Detect which cell encompasses the target text, then output its (x, y) center coordinate. 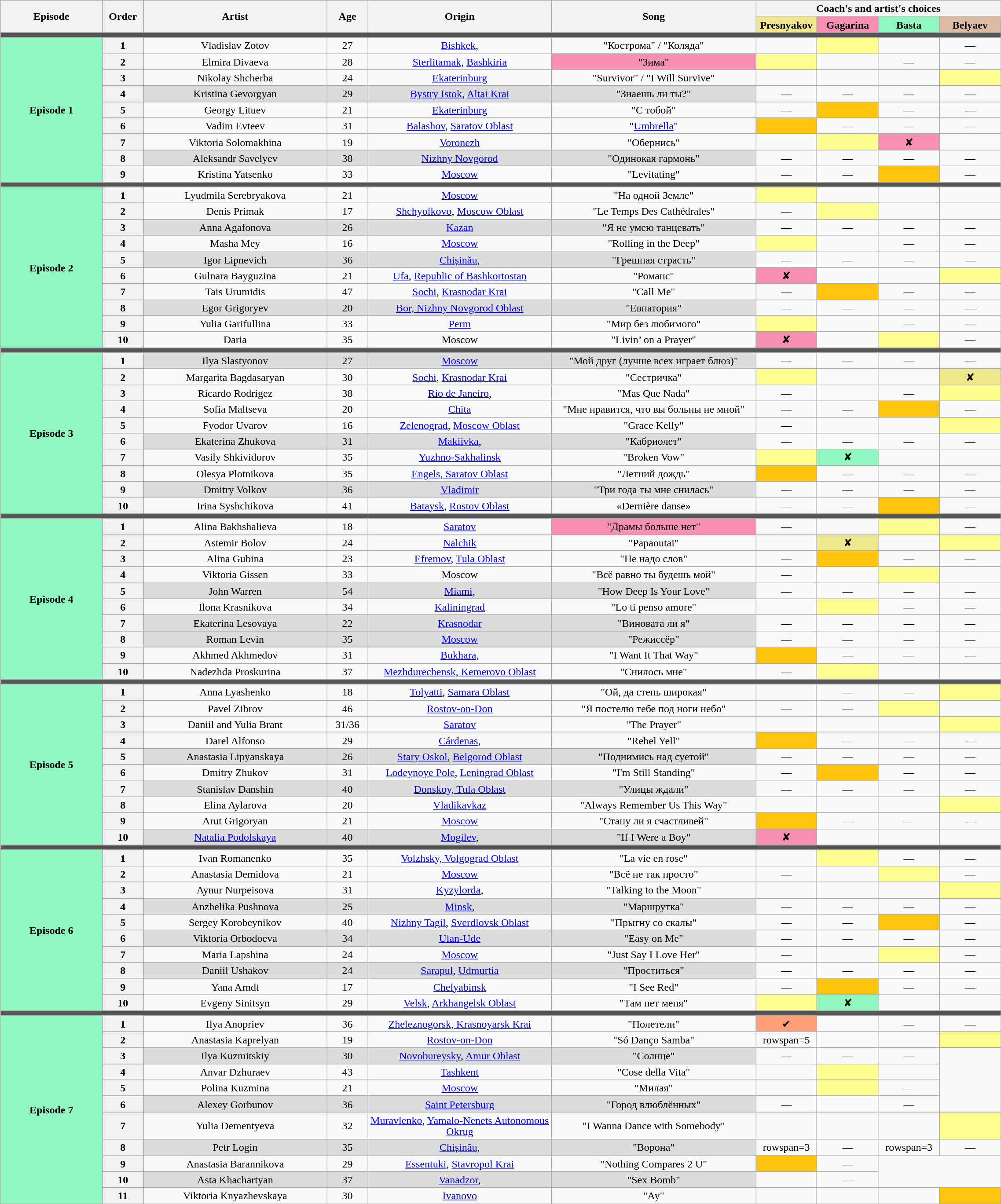
"Не надо слов" (654, 559)
Daniil and Yulia Brant (235, 724)
"Солнце" (654, 1056)
Alina Gubina (235, 559)
"Поднимись над суетой" (654, 757)
25 (348, 906)
Zheleznogorsk, Krasnoyarsk Krai (460, 1023)
Essentuki, Stavropol Krai (460, 1163)
Episode 1 (51, 110)
Episode 5 (51, 765)
"Мой друг (лучше всех играет блюз)" (654, 361)
Anvar Dzhuraev (235, 1072)
Order (123, 17)
Daria (235, 340)
Mogilev, (460, 837)
Anna Lyashenko (235, 692)
Song (654, 17)
Nizhny Novgorod (460, 158)
Bukhara, (460, 655)
"Прыгну со скалы" (654, 922)
Viktoria Gissen (235, 575)
Coach's and artist's choices (878, 9)
Artist (235, 17)
"Грешная страсть" (654, 260)
Tolyatti, Samara Oblast (460, 692)
Episode 2 (51, 267)
Perm (460, 324)
Ivan Romanenko (235, 858)
"Ой, да степь широкая" (654, 692)
Anastasia Demidova (235, 874)
Masha Mey (235, 244)
"Всё равно ты будешь мой" (654, 575)
Volzhsky, Volgograd Oblast (460, 858)
Ricardo Rodrigez (235, 393)
23 (348, 559)
Engels, Saratov Oblast (460, 473)
Arut Grigoryan (235, 821)
Nadezhda Proskurina (235, 671)
Age (348, 17)
Ekaterina Zhukova (235, 442)
"Три года ты мне снилась" (654, 489)
Irina Syshchikova (235, 506)
32 (348, 1126)
Kaliningrad (460, 607)
Astemir Bolov (235, 543)
Origin (460, 17)
Rio de Janeiro, (460, 393)
Chita (460, 409)
Donskoy, Tula Oblast (460, 788)
Vanadzor, (460, 1180)
"Rolling in the Deep" (654, 244)
Nikolay Shcherba (235, 77)
"If I Were a Boy" (654, 837)
Anna Agafonova (235, 227)
"Там нет меня" (654, 1003)
Episode 4 (51, 599)
Bystry Istok, Altai Krai (460, 94)
Lodeynoye Pole, Leningrad Oblast (460, 772)
Vladimir (460, 489)
"Survivor" / "I Will Survive" (654, 77)
Petr Login (235, 1147)
"Papaoutai" (654, 543)
"I Want It That Way" (654, 655)
Miami, (460, 591)
"How Deep Is Your Love" (654, 591)
"Cose della Vita" (654, 1072)
Gulnara Bayguzina (235, 275)
Dmitry Zhukov (235, 772)
Bishkek, (460, 46)
Yana Arndt (235, 986)
Viktoria Knyazhevskaya (235, 1196)
"Романс" (654, 275)
Ekaterina Lesovaya (235, 623)
"I Wanna Dance with Somebody" (654, 1126)
Krasnodar (460, 623)
Natalia Podolskaya (235, 837)
"Драмы больше нет" (654, 526)
Episode 6 (51, 930)
Viktoria Solomakhina (235, 142)
"Виновата ли я" (654, 623)
"Улицы ждали" (654, 788)
41 (348, 506)
Anastasia Lipyanskaya (235, 757)
"Зима" (654, 62)
"Стану ли я счастливей" (654, 821)
"Я постелю тебе под ноги небо" (654, 708)
"Кострома" / "Коляда" (654, 46)
Anzhelika Pushnova (235, 906)
"Lo ti penso amore" (654, 607)
"The Prayer" (654, 724)
Anastasia Barannikova (235, 1163)
Fyodor Uvarov (235, 425)
Gagarina (847, 25)
Vadim Evteev (235, 126)
Voronezh (460, 142)
Episode (51, 17)
"Я не умею танцевать" (654, 227)
"На одной Земле" (654, 195)
Saint Petersburg (460, 1104)
"Снилось мне" (654, 671)
Denis Primak (235, 211)
Kazan (460, 227)
"Le Temps Des Cathédrales" (654, 211)
"Só Danço Samba" (654, 1040)
Cárdenas, (460, 741)
"La vie en rose" (654, 858)
43 (348, 1072)
"Ау" (654, 1196)
Elmira Divaeva (235, 62)
54 (348, 591)
John Warren (235, 591)
"Сестричка" (654, 377)
Episode 3 (51, 433)
Alina Bakhshalieva (235, 526)
"Just Say I Love Her" (654, 955)
Roman Levin (235, 639)
Anastasia Kaprelyan (235, 1040)
Kyzylorda, (460, 890)
Basta (909, 25)
Ivanovo (460, 1196)
Stanislav Danshin (235, 788)
31/36 (348, 724)
Tashkent (460, 1072)
Aynur Nurpeisova (235, 890)
Georgy Lituev (235, 110)
Minsk, (460, 906)
"Talking to the Moon" (654, 890)
Ufa, Republic of Bashkortostan (460, 275)
"Обернись" (654, 142)
22 (348, 623)
Lyudmila Serebryakova (235, 195)
"Мир без любимого" (654, 324)
Sarapul, Udmurtia (460, 970)
"Call Me" (654, 291)
Sofia Maltseva (235, 409)
rowspan=5 (787, 1040)
"Always Remember Us This Way" (654, 805)
Yuzhno-Sakhalinsk (460, 457)
"Полетели" (654, 1023)
Maria Lapshina (235, 955)
Muravlenko, Yamalo-Nenets Autonomous Okrug (460, 1126)
Novobureysky, Amur Oblast (460, 1056)
Ulan-Ude (460, 939)
"Кабриолет" (654, 442)
Daniil Ushakov (235, 970)
Vladikavkaz (460, 805)
Elina Aylarova (235, 805)
"Sex Bomb" (654, 1180)
Egor Grigoryev (235, 308)
11 (123, 1196)
"Mas Que Nada" (654, 393)
Polina Kuzmina (235, 1088)
Presnyakov (787, 25)
Belyaev (970, 25)
"Город влюблённых" (654, 1104)
Bataysk, Rostov Oblast (460, 506)
Olesya Plotnikova (235, 473)
Margarita Bagdasaryan (235, 377)
Ilya Anopriev (235, 1023)
Aleksandr Savelyev (235, 158)
Kristina Gevorgyan (235, 94)
Ilya Slastyonov (235, 361)
Makiivka, (460, 442)
Darel Alfonso (235, 741)
"Знаешь ли ты?" (654, 94)
Vasily Shkividorov (235, 457)
"Всё не так просто" (654, 874)
"Rebel Yell" (654, 741)
"Levitating" (654, 174)
Dmitry Volkov (235, 489)
Nalchik (460, 543)
"Маршрутка" (654, 906)
Kristina Yatsenko (235, 174)
"Одинокая гармонь" (654, 158)
Chelyabinsk (460, 986)
Balashov, Saratov Oblast (460, 126)
"Umbrella" (654, 126)
✔ (787, 1023)
"Ворона" (654, 1147)
"Broken Vow" (654, 457)
"Easy on Me" (654, 939)
Akhmed Akhmedov (235, 655)
Vladislav Zotov (235, 46)
Zelenograd, Moscow Oblast (460, 425)
Yulia Garifullina (235, 324)
"Евпатория" (654, 308)
Mezhdurechensk, Kemerovo Oblast (460, 671)
"Мне нравится, что вы больны не мной" (654, 409)
28 (348, 62)
Evgeny Sinitsyn (235, 1003)
Shchyolkovo, Moscow Oblast (460, 211)
46 (348, 708)
"С тобой" (654, 110)
Velsk, Arkhangelsk Oblast (460, 1003)
Stary Oskol, Belgorod Oblast (460, 757)
Pavel Zibrov (235, 708)
«Dernière danse» (654, 506)
47 (348, 291)
"Grace Kelly" (654, 425)
"Милая" (654, 1088)
Asta Khachartyan (235, 1180)
Bor, Nizhny Novgorod Oblast (460, 308)
"I'm Still Standing" (654, 772)
Efremov, Tula Oblast (460, 559)
Sergey Korobeynikov (235, 922)
Viktoria Orbodoeva (235, 939)
Igor Lipnevich (235, 260)
Alexey Gorbunov (235, 1104)
Ilya Kuzmitskiy (235, 1056)
"Livin’ on a Prayer" (654, 340)
"Летний дождь" (654, 473)
"Nothing Compares 2 U" (654, 1163)
Episode 7 (51, 1109)
"I See Red" (654, 986)
"Режиссёр" (654, 639)
Ilona Krasnikova (235, 607)
"Проститься" (654, 970)
Sterlitamak, Bashkiria (460, 62)
Nizhny Tagil, Sverdlovsk Oblast (460, 922)
Tais Urumidis (235, 291)
Yulia Dementyeva (235, 1126)
